Determine the [X, Y] coordinate at the center of the cell enclosing the given text.  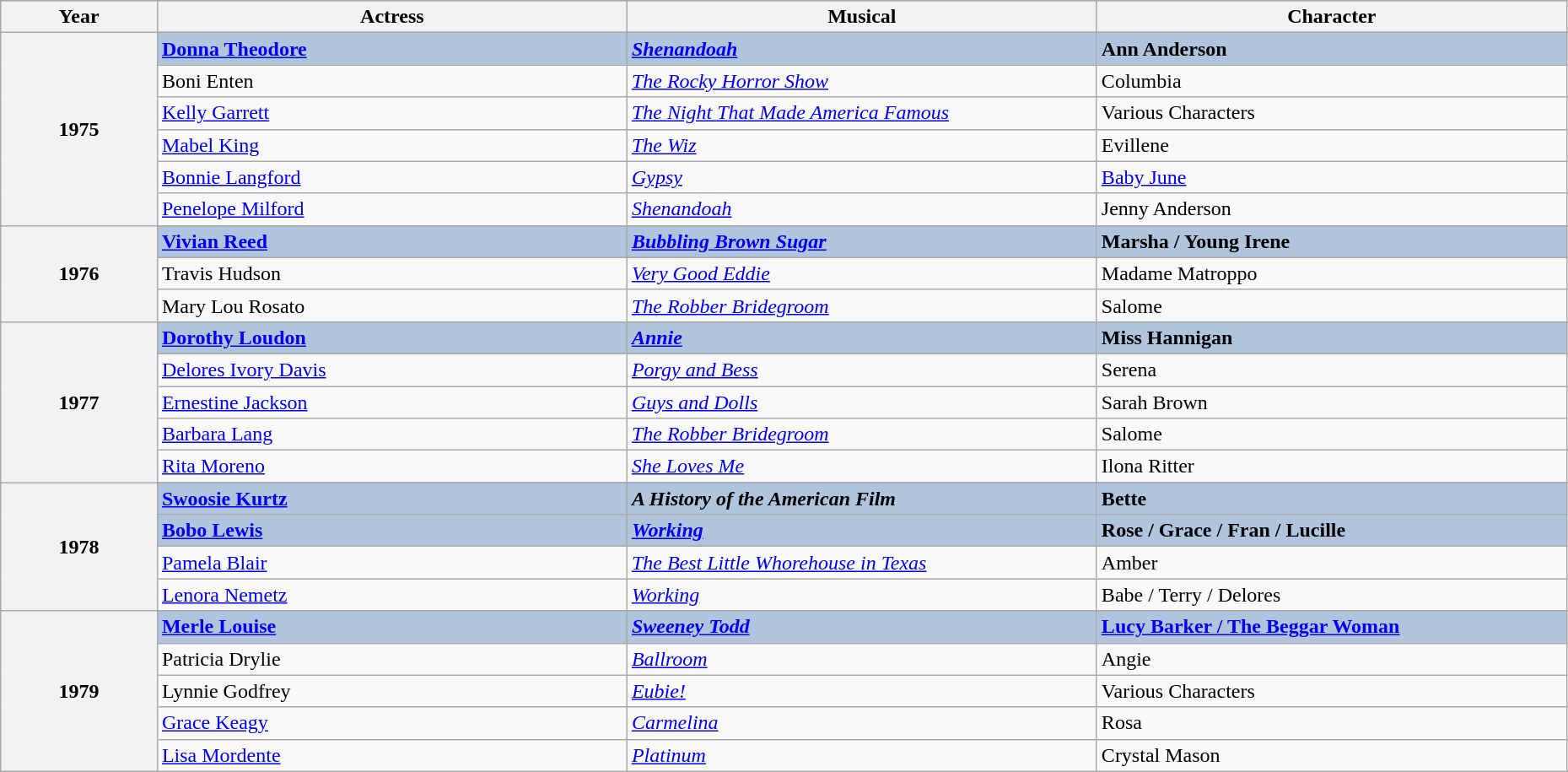
Lisa Mordente [391, 755]
Penelope Milford [391, 209]
Miss Hannigan [1331, 337]
Rita Moreno [391, 467]
The Night That Made America Famous [862, 113]
Bobo Lewis [391, 531]
Donna Theodore [391, 49]
Mabel King [391, 145]
Delores Ivory Davis [391, 370]
Year [79, 17]
1978 [79, 547]
Lucy Barker / The Beggar Woman [1331, 627]
Vivian Reed [391, 241]
Columbia [1331, 81]
Ann Anderson [1331, 49]
Baby June [1331, 177]
Babe / Terry / Delores [1331, 595]
Sweeney Todd [862, 627]
Very Good Eddie [862, 273]
1975 [79, 129]
Crystal Mason [1331, 755]
Bonnie Langford [391, 177]
Eubie! [862, 691]
Platinum [862, 755]
The Rocky Horror Show [862, 81]
Porgy and Bess [862, 370]
Ernestine Jackson [391, 402]
Character [1331, 17]
Annie [862, 337]
Swoosie Kurtz [391, 499]
Bette [1331, 499]
She Loves Me [862, 467]
Dorothy Loudon [391, 337]
Lynnie Godfrey [391, 691]
Kelly Garrett [391, 113]
Amber [1331, 563]
Guys and Dolls [862, 402]
Madame Matroppo [1331, 273]
Sarah Brown [1331, 402]
The Best Little Whorehouse in Texas [862, 563]
Actress [391, 17]
Marsha / Young Irene [1331, 241]
Travis Hudson [391, 273]
Rosa [1331, 723]
Carmelina [862, 723]
Lenora Nemetz [391, 595]
Patricia Drylie [391, 659]
Rose / Grace / Fran / Lucille [1331, 531]
Barbara Lang [391, 435]
Grace Keagy [391, 723]
Merle Louise [391, 627]
Jenny Anderson [1331, 209]
Musical [862, 17]
Boni Enten [391, 81]
Gypsy [862, 177]
Serena [1331, 370]
1979 [79, 691]
Mary Lou Rosato [391, 305]
Angie [1331, 659]
Ilona Ritter [1331, 467]
Pamela Blair [391, 563]
1976 [79, 273]
Bubbling Brown Sugar [862, 241]
Ballroom [862, 659]
Evillene [1331, 145]
The Wiz [862, 145]
A History of the American Film [862, 499]
1977 [79, 402]
